Detect which cell encompasses the target text, then output its (X, Y) center coordinate. 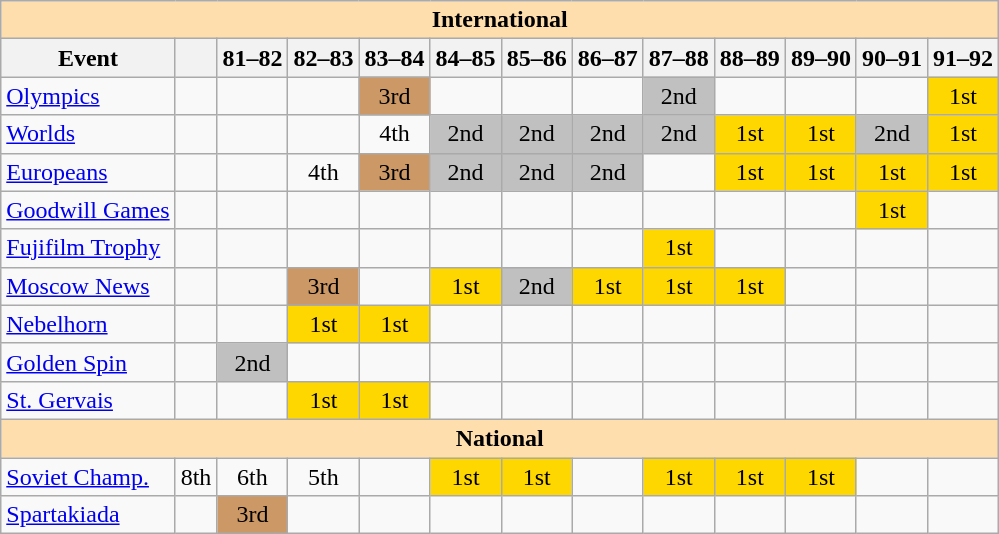
89–90 (820, 58)
Event (88, 58)
St. Gervais (88, 400)
Soviet Champ. (88, 477)
Europeans (88, 172)
Fujifilm Trophy (88, 248)
88–89 (750, 58)
85–86 (536, 58)
5th (324, 477)
90–91 (892, 58)
84–85 (466, 58)
91–92 (962, 58)
Worlds (88, 134)
83–84 (394, 58)
87–88 (678, 58)
86–87 (608, 58)
Spartakiada (88, 515)
Goodwill Games (88, 210)
81–82 (252, 58)
National (500, 438)
Olympics (88, 96)
Golden Spin (88, 362)
82–83 (324, 58)
International (500, 20)
8th (196, 477)
Moscow News (88, 286)
Nebelhorn (88, 324)
6th (252, 477)
